Locate the cell with the specified text and output its [x, y] center coordinate. 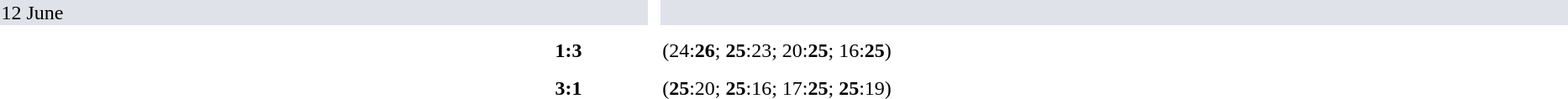
12 June [324, 13]
1:3 [568, 50]
(24:26; 25:23; 20:25; 16:25) [1114, 50]
